Find where the given text appears and provide that cell's center as (X, Y) coordinate. 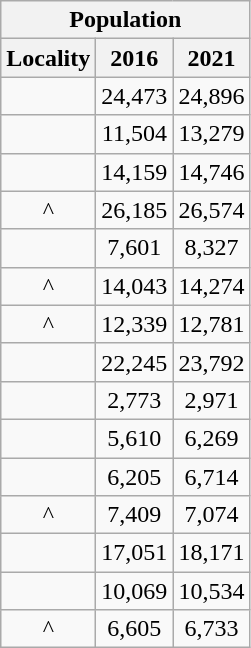
10,069 (134, 591)
Locality (48, 58)
12,781 (212, 324)
22,245 (134, 362)
14,043 (134, 286)
6,605 (134, 629)
6,714 (212, 477)
14,274 (212, 286)
2021 (212, 58)
23,792 (212, 362)
26,185 (134, 210)
6,205 (134, 477)
6,269 (212, 438)
7,409 (134, 515)
14,159 (134, 172)
12,339 (134, 324)
7,074 (212, 515)
10,534 (212, 591)
14,746 (212, 172)
24,473 (134, 96)
8,327 (212, 248)
2016 (134, 58)
26,574 (212, 210)
7,601 (134, 248)
24,896 (212, 96)
2,971 (212, 400)
2,773 (134, 400)
11,504 (134, 134)
5,610 (134, 438)
17,051 (134, 553)
13,279 (212, 134)
6,733 (212, 629)
18,171 (212, 553)
Population (126, 20)
